Extract the (X, Y) coordinate from the center of the cell holding the provided text.  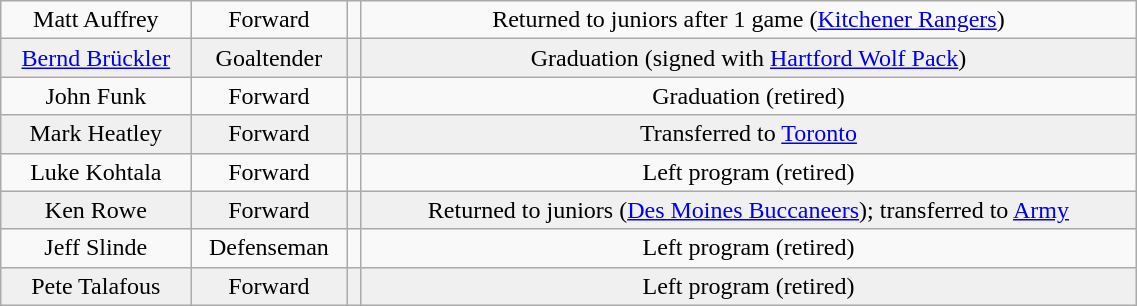
Luke Kohtala (96, 172)
Defenseman (269, 248)
Mark Heatley (96, 134)
Returned to juniors (Des Moines Buccaneers); transferred to Army (748, 210)
Returned to juniors after 1 game (Kitchener Rangers) (748, 20)
Jeff Slinde (96, 248)
Graduation (retired) (748, 96)
Graduation (signed with Hartford Wolf Pack) (748, 58)
Pete Talafous (96, 286)
Goaltender (269, 58)
Matt Auffrey (96, 20)
Ken Rowe (96, 210)
Transferred to Toronto (748, 134)
John Funk (96, 96)
Bernd Brückler (96, 58)
